Return the (X, Y) coordinate for the center point of the cell that contains the specified text.  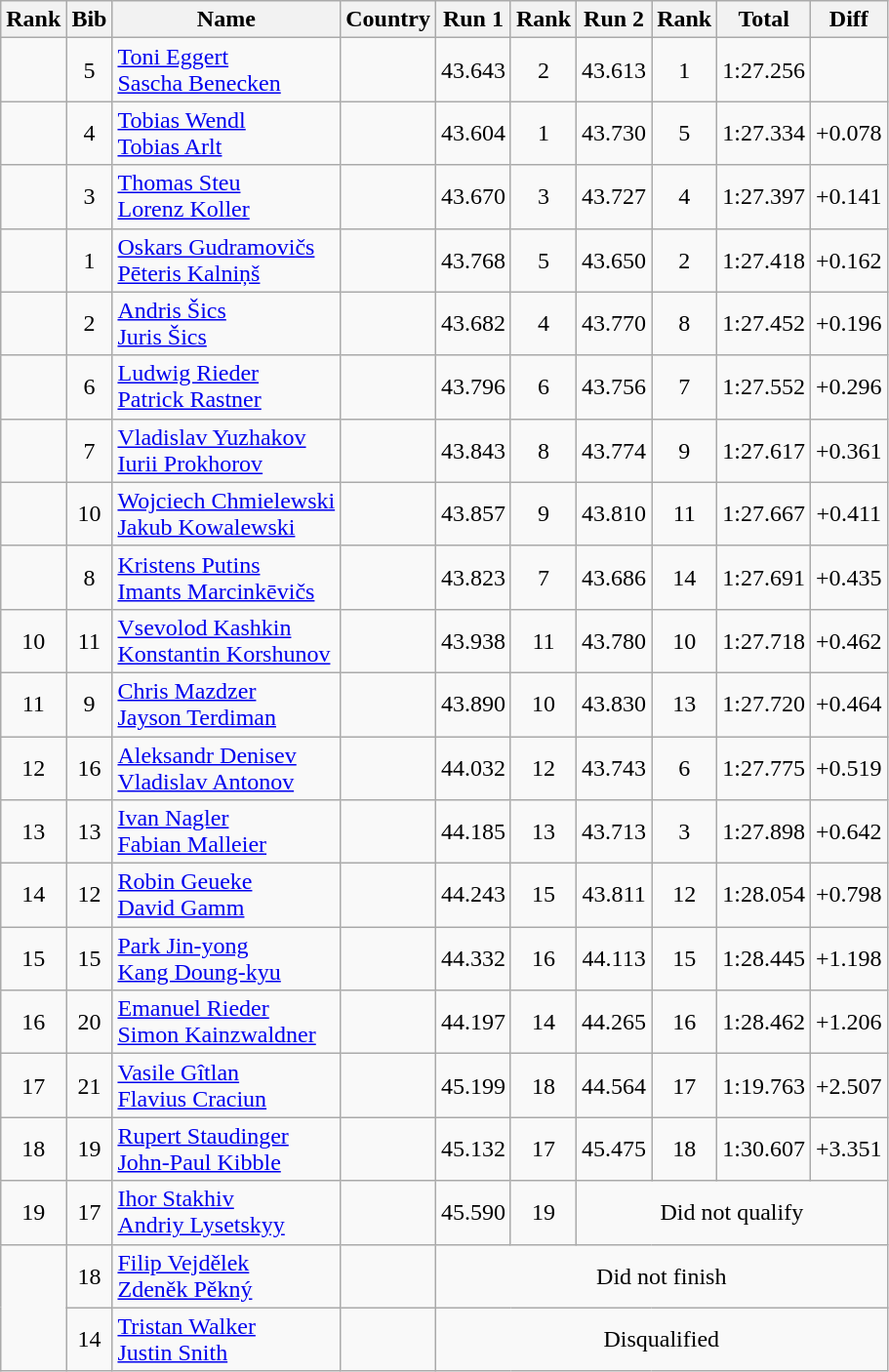
Tobias WendlTobias Arlt (226, 133)
43.713 (615, 831)
43.796 (472, 386)
Ludwig RiederPatrick Rastner (226, 386)
+0.141 (849, 197)
+0.642 (849, 831)
44.243 (472, 896)
+0.411 (849, 513)
43.843 (472, 451)
1:28.462 (764, 1023)
43.604 (472, 133)
Emanuel RiederSimon Kainzwaldner (226, 1023)
43.823 (472, 578)
+0.464 (849, 705)
Toni EggertSascha Benecken (226, 70)
Disqualified (662, 1339)
1:28.054 (764, 896)
Tristan WalkerJustin Snith (226, 1339)
43.811 (615, 896)
43.743 (615, 767)
1:28.445 (764, 958)
1:27.898 (764, 831)
1:27.397 (764, 197)
Chris MazdzerJayson Terdiman (226, 705)
44.032 (472, 767)
Run 1 (472, 20)
43.650 (615, 260)
Total (764, 20)
Bib (90, 20)
Name (226, 20)
1:27.775 (764, 767)
+0.196 (849, 324)
+1.198 (849, 958)
+0.361 (849, 451)
Did not finish (662, 1276)
+3.351 (849, 1150)
Aleksandr DenisevVladislav Antonov (226, 767)
43.768 (472, 260)
45.199 (472, 1085)
43.613 (615, 70)
43.727 (615, 197)
1:30.607 (764, 1150)
1:27.452 (764, 324)
Rupert StaudingerJohn-Paul Kibble (226, 1150)
Park Jin-yongKang Doung-kyu (226, 958)
Oskars GudramovičsPēteris Kalniņš (226, 260)
43.682 (472, 324)
43.643 (472, 70)
Vsevolod KashkinKonstantin Korshunov (226, 640)
Ihor StakhivAndriy Lysetskyy (226, 1212)
Thomas SteuLorenz Koller (226, 197)
+0.462 (849, 640)
1:19.763 (764, 1085)
44.185 (472, 831)
43.938 (472, 640)
1:27.718 (764, 640)
Wojciech ChmielewskiJakub Kowalewski (226, 513)
Kristens PutinsImants Marcinkēvičs (226, 578)
45.590 (472, 1212)
44.564 (615, 1085)
44.332 (472, 958)
1:27.418 (764, 260)
20 (90, 1023)
43.810 (615, 513)
45.475 (615, 1150)
44.265 (615, 1023)
43.730 (615, 133)
1:27.617 (764, 451)
1:27.691 (764, 578)
21 (90, 1085)
Vasile GîtlanFlavius Craciun (226, 1085)
44.113 (615, 958)
Andris ŠicsJuris Šics (226, 324)
1:27.667 (764, 513)
45.132 (472, 1150)
43.756 (615, 386)
Filip VejdělekZdeněk Pěkný (226, 1276)
1:27.552 (764, 386)
43.774 (615, 451)
1:27.334 (764, 133)
+0.435 (849, 578)
43.670 (472, 197)
+0.798 (849, 896)
44.197 (472, 1023)
+0.078 (849, 133)
+1.206 (849, 1023)
43.780 (615, 640)
Robin GeuekeDavid Gamm (226, 896)
1:27.720 (764, 705)
+0.162 (849, 260)
+0.296 (849, 386)
Run 2 (615, 20)
43.686 (615, 578)
Country (388, 20)
+2.507 (849, 1085)
+0.519 (849, 767)
43.857 (472, 513)
Did not qualify (732, 1212)
Ivan NaglerFabian Malleier (226, 831)
43.770 (615, 324)
1:27.256 (764, 70)
43.890 (472, 705)
Diff (849, 20)
43.830 (615, 705)
Vladislav YuzhakovIurii Prokhorov (226, 451)
